Extract the (X, Y) coordinate from the center of the cell holding the provided text.  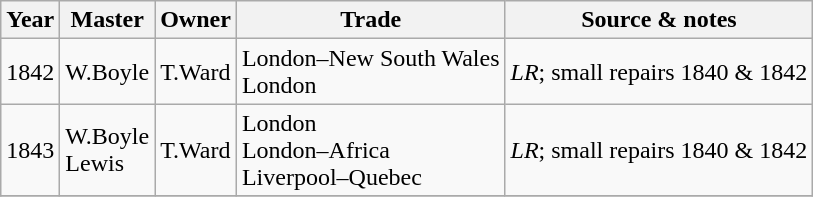
1843 (30, 150)
Year (30, 20)
Master (108, 20)
Owner (196, 20)
LondonLondon–AfricaLiverpool–Quebec (370, 150)
Trade (370, 20)
London–New South WalesLondon (370, 72)
Source & notes (659, 20)
W.Boyle (108, 72)
W.BoyleLewis (108, 150)
1842 (30, 72)
